Locate the cell with the specified text and output its [X, Y] center coordinate. 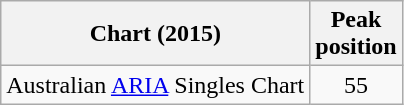
Chart (2015) [156, 34]
55 [356, 85]
Peakposition [356, 34]
Australian ARIA Singles Chart [156, 85]
